Determine the (x, y) coordinate at the center of the cell enclosing the given text.  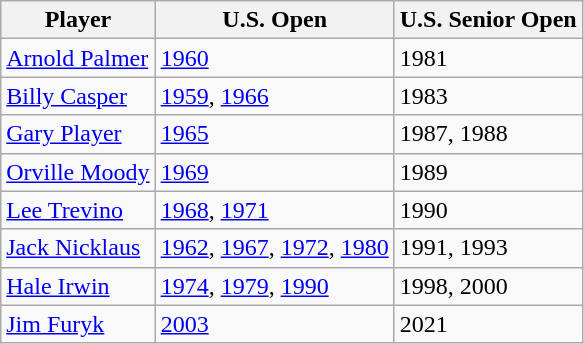
2003 (274, 324)
U.S. Senior Open (488, 20)
1987, 1988 (488, 134)
Billy Casper (78, 96)
Jim Furyk (78, 324)
1974, 1979, 1990 (274, 286)
Arnold Palmer (78, 58)
1990 (488, 210)
2021 (488, 324)
1991, 1993 (488, 248)
1983 (488, 96)
1969 (274, 172)
1962, 1967, 1972, 1980 (274, 248)
Jack Nicklaus (78, 248)
Player (78, 20)
1968, 1971 (274, 210)
1989 (488, 172)
1965 (274, 134)
Gary Player (78, 134)
1998, 2000 (488, 286)
1959, 1966 (274, 96)
Lee Trevino (78, 210)
Orville Moody (78, 172)
1981 (488, 58)
U.S. Open (274, 20)
1960 (274, 58)
Hale Irwin (78, 286)
